Identify which cell holds the provided text, then report its (x, y) central coordinate. 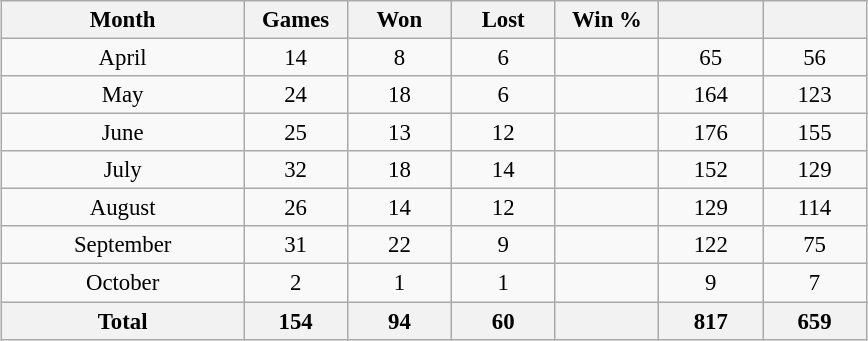
August (123, 208)
September (123, 245)
56 (815, 57)
31 (296, 245)
13 (399, 133)
July (123, 170)
7 (815, 283)
25 (296, 133)
8 (399, 57)
Lost (503, 20)
24 (296, 95)
94 (399, 321)
122 (711, 245)
114 (815, 208)
60 (503, 321)
75 (815, 245)
Won (399, 20)
May (123, 95)
154 (296, 321)
June (123, 133)
Win % (607, 20)
65 (711, 57)
152 (711, 170)
October (123, 283)
Games (296, 20)
659 (815, 321)
26 (296, 208)
April (123, 57)
176 (711, 133)
22 (399, 245)
2 (296, 283)
123 (815, 95)
155 (815, 133)
Month (123, 20)
Total (123, 321)
164 (711, 95)
32 (296, 170)
817 (711, 321)
